Find where the given text appears and provide that cell's center as (x, y) coordinate. 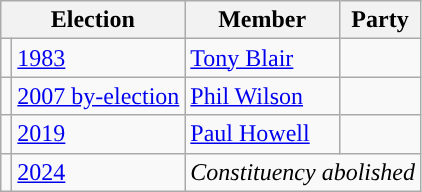
2007 by-election (98, 96)
Phil Wilson (262, 96)
Constituency abolished (303, 172)
Election (93, 20)
Member (262, 20)
2019 (98, 134)
2024 (98, 172)
Paul Howell (262, 134)
Tony Blair (262, 58)
Party (380, 20)
1983 (98, 58)
